From the cell containing the given text, extract its center point as [X, Y] coordinate. 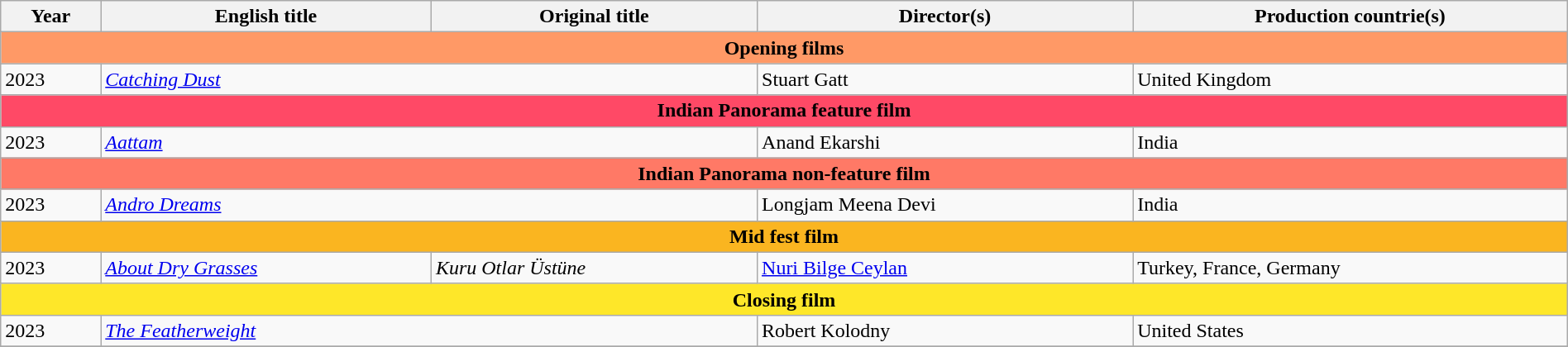
Opening films [784, 48]
Indian Panorama feature film [784, 111]
Closing film [784, 299]
Stuart Gatt [945, 79]
English title [266, 17]
United Kingdom [1350, 79]
Indian Panorama non-feature film [784, 173]
About Dry Grasses [266, 268]
Mid fest film [784, 236]
Andro Dreams [429, 205]
Year [51, 17]
Longjam Meena Devi [945, 205]
Director(s) [945, 17]
Original title [594, 17]
Anand Ekarshi [945, 142]
Turkey, France, Germany [1350, 268]
Robert Kolodny [945, 330]
Production countrie(s) [1350, 17]
United States [1350, 330]
Kuru Otlar Üstüne [594, 268]
The Featherweight [429, 330]
Nuri Bilge Ceylan [945, 268]
Aattam [429, 142]
Catching Dust [429, 79]
